Detect which cell encompasses the target text, then output its (x, y) center coordinate. 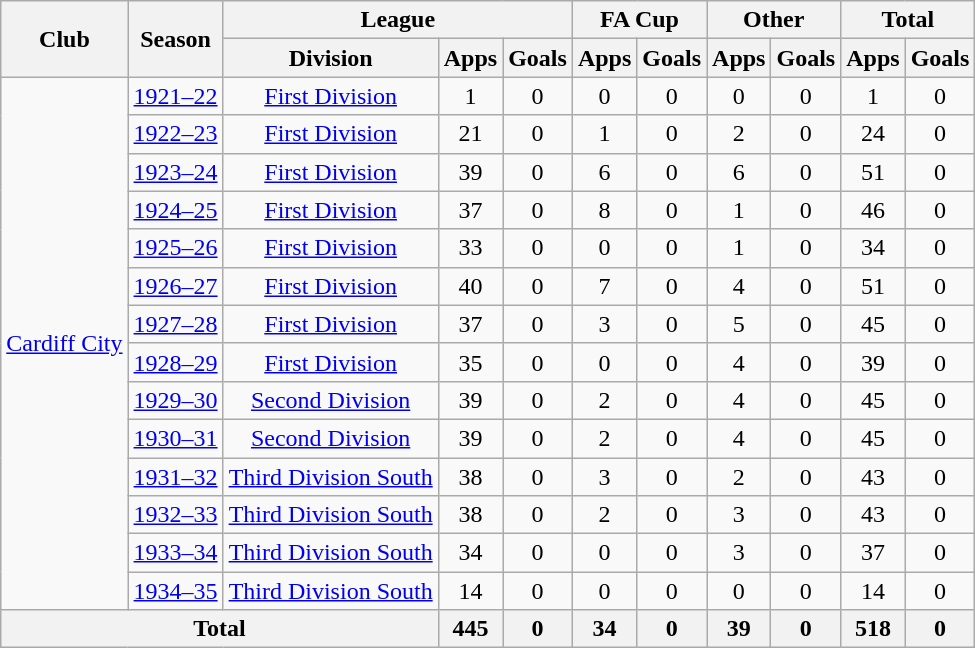
Club (64, 39)
Cardiff City (64, 344)
Division (330, 58)
Season (176, 39)
1928–29 (176, 362)
1929–30 (176, 400)
FA Cup (639, 20)
33 (470, 248)
1934–35 (176, 591)
1931–32 (176, 477)
518 (873, 629)
21 (470, 134)
1927–28 (176, 324)
8 (604, 210)
1926–27 (176, 286)
445 (470, 629)
Other (774, 20)
5 (739, 324)
1933–34 (176, 553)
1932–33 (176, 515)
1922–23 (176, 134)
1930–31 (176, 438)
24 (873, 134)
1923–24 (176, 172)
35 (470, 362)
1924–25 (176, 210)
46 (873, 210)
League (398, 20)
40 (470, 286)
7 (604, 286)
1925–26 (176, 248)
1921–22 (176, 96)
